Detect which cell encompasses the target text, then output its (x, y) center coordinate. 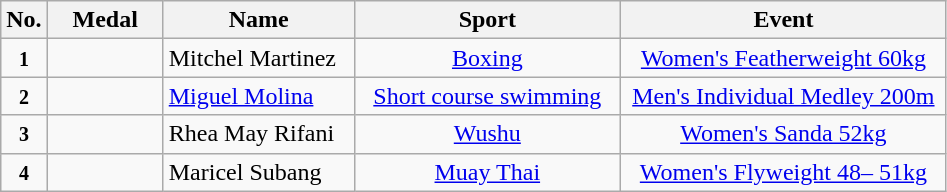
No. (24, 20)
Short course swimming (487, 96)
Women's Flyweight 48– 51kg (783, 172)
Sport (487, 20)
Muay Thai (487, 172)
2 (24, 96)
4 (24, 172)
Wushu (487, 134)
Rhea May Rifani (258, 134)
Maricel Subang (258, 172)
3 (24, 134)
Men's Individual Medley 200m (783, 96)
Event (783, 20)
Women's Featherweight 60kg (783, 58)
Mitchel Martinez (258, 58)
Miguel Molina (258, 96)
Women's Sanda 52kg (783, 134)
Name (258, 20)
Boxing (487, 58)
1 (24, 58)
Medal (105, 20)
